For the text-containing cell, return its midpoint in [x, y] coordinate format. 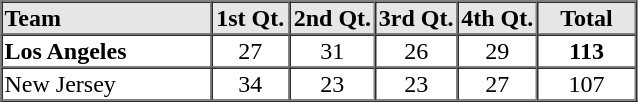
3rd Qt. [416, 18]
Team [106, 18]
1st Qt. [250, 18]
26 [416, 50]
New Jersey [106, 84]
31 [332, 50]
34 [250, 84]
Total [586, 18]
4th Qt. [497, 18]
2nd Qt. [332, 18]
107 [586, 84]
Los Angeles [106, 50]
113 [586, 50]
29 [497, 50]
